Determine the (x, y) coordinate at the center of the cell enclosing the given text.  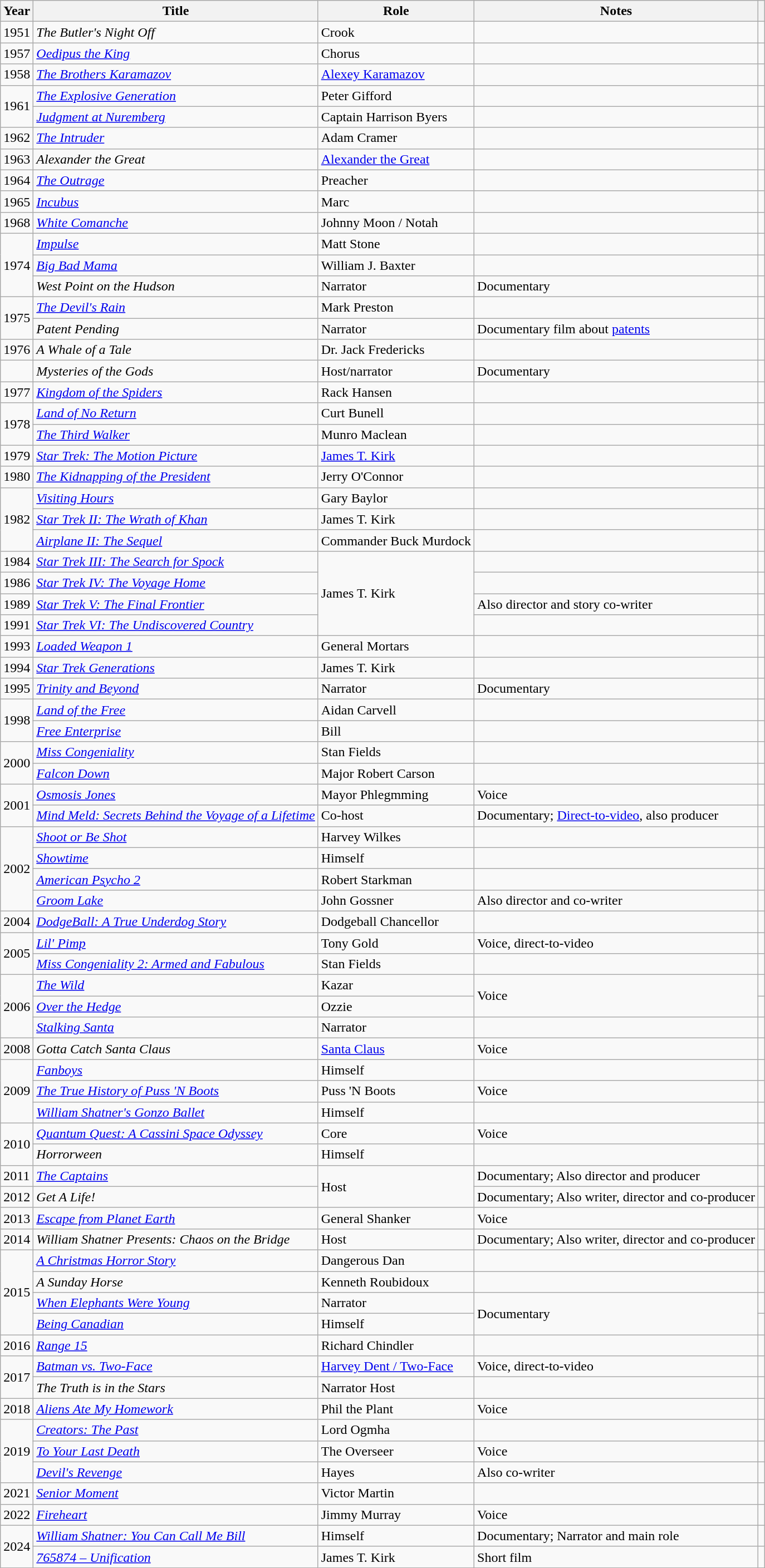
Star Trek III: The Search for Spock (176, 561)
Notes (616, 11)
Major Robert Carson (396, 773)
Mayor Phlegmming (396, 795)
Range 15 (176, 1345)
2016 (17, 1345)
2012 (17, 1197)
Gary Baylor (396, 498)
Alexey Karamazov (396, 75)
To Your Last Death (176, 1451)
Shoot or Be Shot (176, 837)
Harvey Dent / Two-Face (396, 1367)
Star Trek: The Motion Picture (176, 456)
Puss 'N Boots (396, 1091)
Escape from Planet Earth (176, 1218)
Narrator Host (396, 1388)
1989 (17, 604)
Marc (396, 201)
The Truth is in the Stars (176, 1388)
Host/narrator (396, 371)
Aidan Carvell (396, 710)
Kenneth Roubidoux (396, 1281)
Airplane II: The Sequel (176, 540)
1965 (17, 201)
Role (396, 11)
Victor Martin (396, 1493)
2010 (17, 1144)
Star Trek VI: The Undiscovered Country (176, 625)
White Comanche (176, 223)
Mark Preston (396, 308)
Also director and story co-writer (616, 604)
Oedipus the King (176, 53)
Lil' Pimp (176, 943)
1951 (17, 32)
2018 (17, 1409)
Documentary; Narrator and main role (616, 1536)
1998 (17, 721)
Co-host (396, 816)
Patent Pending (176, 329)
2011 (17, 1176)
The Captains (176, 1176)
Richard Chindler (396, 1345)
Short film (616, 1557)
Being Canadian (176, 1324)
William Shatner: You Can Call Me Bill (176, 1536)
Dr. Jack Fredericks (396, 350)
Documentary; Direct-to-video, also producer (616, 816)
Mind Meld: Secrets Behind the Voyage of a Lifetime (176, 816)
Aliens Ate My Homework (176, 1409)
Santa Claus (396, 1049)
Hayes (396, 1472)
The Devil's Rain (176, 308)
Ozzie (396, 1007)
Big Bad Mama (176, 265)
2005 (17, 954)
2019 (17, 1451)
Johnny Moon / Notah (396, 223)
Kingdom of the Spiders (176, 392)
Over the Hedge (176, 1007)
Get A Life! (176, 1197)
2000 (17, 763)
Horrorween (176, 1155)
2002 (17, 869)
Land of No Return (176, 413)
2024 (17, 1546)
Robert Starkman (396, 879)
Gotta Catch Santa Claus (176, 1049)
1963 (17, 159)
Fanboys (176, 1070)
2014 (17, 1239)
The Brothers Karamazov (176, 75)
Senior Moment (176, 1493)
Fireheart (176, 1515)
The Kidnapping of the President (176, 477)
Quantum Quest: A Cassini Space Odyssey (176, 1133)
2004 (17, 921)
William J. Baxter (396, 265)
Mysteries of the Gods (176, 371)
The True History of Puss 'N Boots (176, 1091)
William Shatner Presents: Chaos on the Bridge (176, 1239)
Preacher (396, 180)
1962 (17, 138)
Impulse (176, 244)
1982 (17, 519)
1976 (17, 350)
A Whale of a Tale (176, 350)
General Shanker (396, 1218)
Devil's Revenge (176, 1472)
Title (176, 11)
Falcon Down (176, 773)
Dodgeball Chancellor (396, 921)
The Overseer (396, 1451)
Showtime (176, 858)
Kazar (396, 985)
1975 (17, 318)
1993 (17, 647)
1968 (17, 223)
1977 (17, 392)
The Third Walker (176, 435)
John Gossner (396, 900)
Incubus (176, 201)
Phil the Plant (396, 1409)
The Explosive Generation (176, 96)
Lord Ogmha (396, 1430)
A Sunday Horse (176, 1281)
1994 (17, 668)
Curt Bunell (396, 413)
Commander Buck Murdock (396, 540)
The Butler's Night Off (176, 32)
1961 (17, 106)
Judgment at Nuremberg (176, 117)
Land of the Free (176, 710)
Bill (396, 731)
Documentary; Also director and producer (616, 1176)
Miss Congeniality 2: Armed and Fabulous (176, 964)
The Outrage (176, 180)
2009 (17, 1091)
Creators: The Past (176, 1430)
Dangerous Dan (396, 1260)
Documentary film about patents (616, 329)
2013 (17, 1218)
Trinity and Beyond (176, 689)
Batman vs. Two-Face (176, 1367)
Munro Maclean (396, 435)
American Psycho 2 (176, 879)
1979 (17, 456)
Peter Gifford (396, 96)
1958 (17, 75)
Star Trek V: The Final Frontier (176, 604)
2001 (17, 805)
Groom Lake (176, 900)
1964 (17, 180)
1974 (17, 265)
Crook (396, 32)
The Wild (176, 985)
Free Enterprise (176, 731)
Rack Hansen (396, 392)
Star Trek IV: The Voyage Home (176, 583)
Jerry O'Connor (396, 477)
Core (396, 1133)
Captain Harrison Byers (396, 117)
1984 (17, 561)
William Shatner's Gonzo Ballet (176, 1112)
1978 (17, 424)
Chorus (396, 53)
Adam Cramer (396, 138)
Jimmy Murray (396, 1515)
A Christmas Horror Story (176, 1260)
Also co-writer (616, 1472)
2015 (17, 1292)
2006 (17, 1007)
When Elephants Were Young (176, 1303)
1991 (17, 625)
Star Trek Generations (176, 668)
Year (17, 11)
Matt Stone (396, 244)
1995 (17, 689)
Osmosis Jones (176, 795)
2022 (17, 1515)
Harvey Wilkes (396, 837)
The Intruder (176, 138)
1957 (17, 53)
General Mortars (396, 647)
1980 (17, 477)
2021 (17, 1493)
Miss Congeniality (176, 752)
DodgeBall: A True Underdog Story (176, 921)
Stalking Santa (176, 1028)
West Point on the Hudson (176, 287)
Star Trek II: The Wrath of Khan (176, 519)
1986 (17, 583)
Also director and co-writer (616, 900)
2017 (17, 1377)
765874 – Unification (176, 1557)
Loaded Weapon 1 (176, 647)
Tony Gold (396, 943)
2008 (17, 1049)
Visiting Hours (176, 498)
